Provide the [X, Y] coordinate of the cell's center where the given text is located.  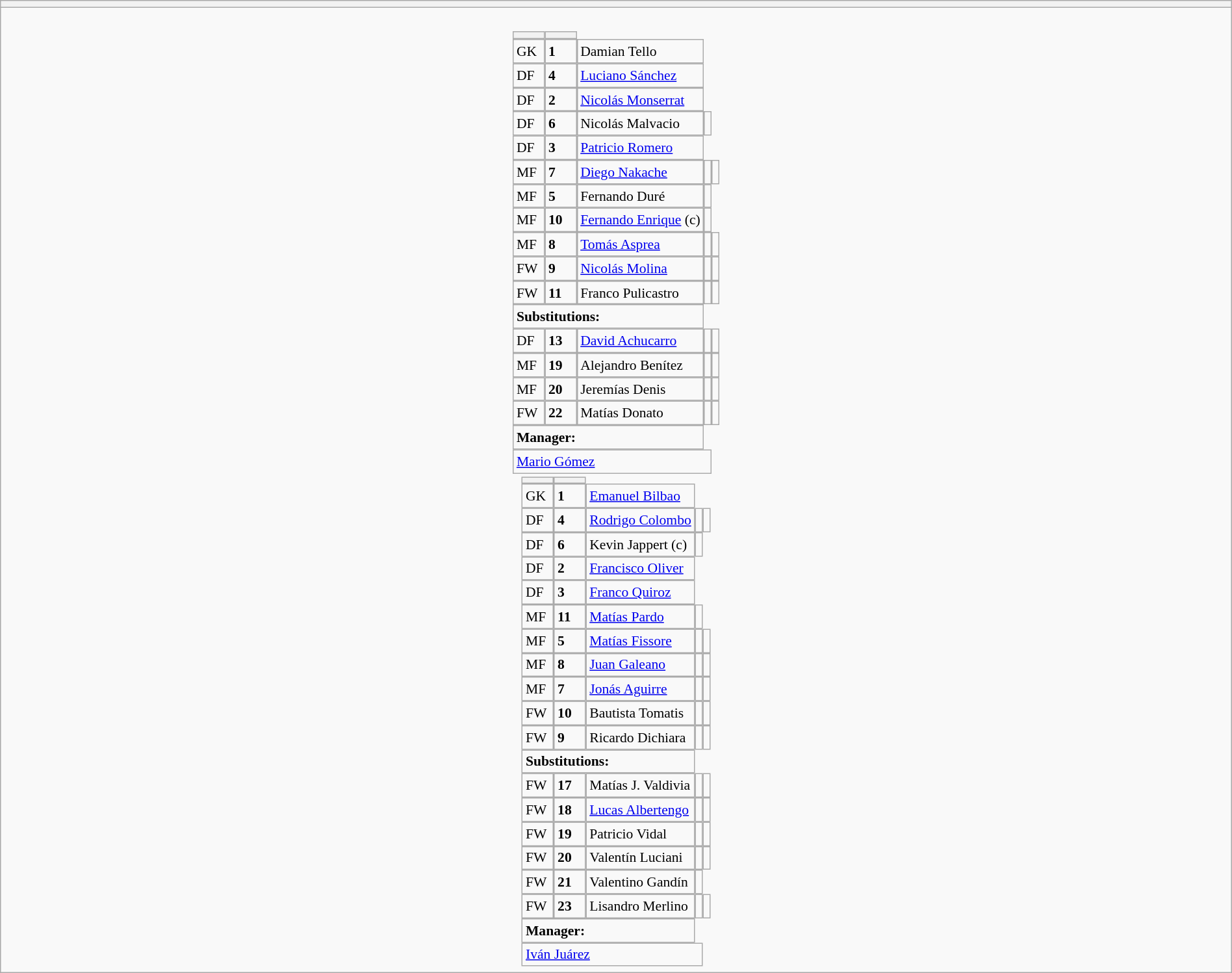
Mario Gómez [612, 461]
Kevin Jappert (c) [640, 545]
Tomás Asprea [640, 244]
Francisco Oliver [640, 568]
Emanuel Bilbao [640, 495]
Nicolás Monserrat [640, 100]
Franco Quiroz [640, 593]
Matías Pardo [640, 616]
Valentino Gandín [640, 881]
Patricio Vidal [640, 833]
Bautista Tomatis [640, 714]
Alejandro Benítez [640, 365]
23 [569, 906]
Ricardo Dichiara [640, 737]
Matías Fissore [640, 641]
Franco Pulicastro [640, 292]
Nicolás Malvacio [640, 123]
Patricio Romero [640, 148]
Luciano Sánchez [640, 75]
Damian Tello [640, 51]
Fernando Duré [640, 196]
18 [569, 810]
Lucas Albertengo [640, 810]
Valentín Luciani [640, 858]
Diego Nakache [640, 172]
13 [560, 341]
Nicolás Molina [640, 268]
Rodrigo Colombo [640, 520]
Lisandro Merlino [640, 906]
21 [569, 881]
Iván Juárez [612, 954]
Fernando Enrique (c) [640, 220]
Matías J. Valdivia [640, 785]
David Achucarro [640, 341]
Matías Donato [640, 413]
22 [560, 413]
Jeremías Denis [640, 389]
Juan Galeano [640, 664]
17 [569, 785]
Jonás Aguirre [640, 689]
